Scan for the cell matching the given text and deliver its (X, Y) coordinate at center. 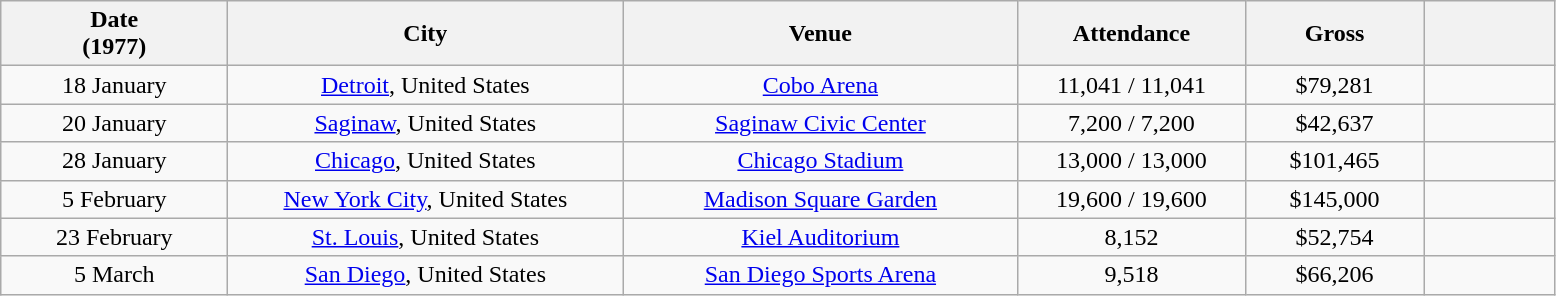
9,518 (1132, 275)
7,200 / 7,200 (1132, 123)
Chicago Stadium (820, 161)
18 January (114, 85)
Venue (820, 34)
St. Louis, United States (426, 237)
City (426, 34)
$145,000 (1334, 199)
Madison Square Garden (820, 199)
Attendance (1132, 34)
Cobo Arena (820, 85)
23 February (114, 237)
$101,465 (1334, 161)
San Diego, United States (426, 275)
19,600 / 19,600 (1132, 199)
5 March (114, 275)
Kiel Auditorium (820, 237)
8,152 (1132, 237)
Saginaw, United States (426, 123)
Date(1977) (114, 34)
Gross (1334, 34)
New York City, United States (426, 199)
5 February (114, 199)
$66,206 (1334, 275)
28 January (114, 161)
11,041 / 11,041 (1132, 85)
Detroit, United States (426, 85)
San Diego Sports Arena (820, 275)
20 January (114, 123)
Chicago, United States (426, 161)
$79,281 (1334, 85)
$42,637 (1334, 123)
$52,754 (1334, 237)
Saginaw Civic Center (820, 123)
13,000 / 13,000 (1132, 161)
